Determine the [x, y] coordinate at the center of the cell enclosing the given text.  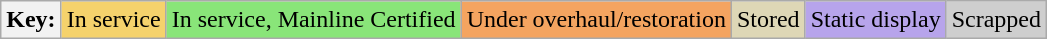
Static display [876, 20]
In service, Mainline Certified [314, 20]
Stored [768, 20]
Scrapped [996, 20]
Key: [31, 20]
Under overhaul/restoration [596, 20]
In service [114, 20]
